Output the (x, y) coordinate of the center of the cell containing the given text.  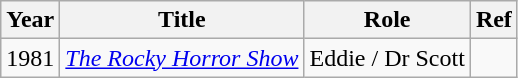
Title (182, 20)
Role (387, 20)
Year (30, 20)
1981 (30, 58)
Eddie / Dr Scott (387, 58)
The Rocky Horror Show (182, 58)
Ref (494, 20)
